Detect which cell encompasses the target text, then output its [X, Y] center coordinate. 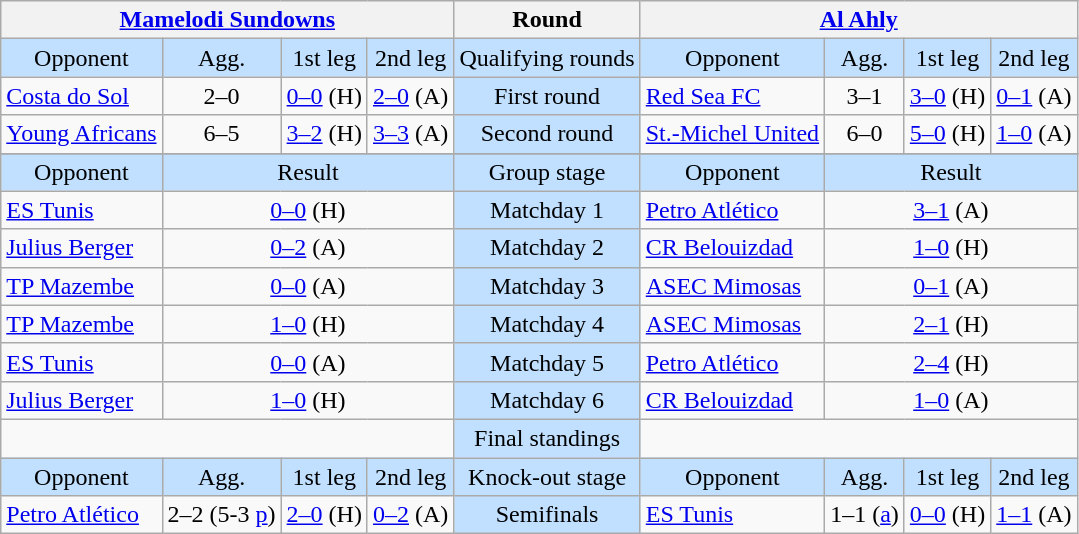
Matchday 4 [547, 324]
Round [547, 20]
Young Africans [82, 134]
2–2 (5-3 p) [222, 515]
6–0 [865, 134]
Matchday 3 [547, 286]
Red Sea FC [732, 96]
Matchday 2 [547, 248]
Matchday 1 [547, 210]
St.-Michel United [732, 134]
Costa do Sol [82, 96]
3–1 (A) [951, 210]
Final standings [547, 438]
2–1 (H) [951, 324]
3–1 [865, 96]
6–5 [222, 134]
First round [547, 96]
Matchday 6 [547, 400]
Mamelodi Sundowns [228, 20]
3–2 (H) [324, 134]
Matchday 5 [547, 362]
Qualifying rounds [547, 58]
1–1 (a) [865, 515]
3–3 (A) [410, 134]
1–1 (A) [1034, 515]
2–4 (H) [951, 362]
Semifinals [547, 515]
Group stage [547, 172]
5–0 (H) [947, 134]
2–0 (A) [410, 96]
Al Ahly [858, 20]
2–0 (H) [324, 515]
3–0 (H) [947, 96]
Knock-out stage [547, 477]
Second round [547, 134]
2–0 [222, 96]
